Return [x, y] of the center of cell containing provided text 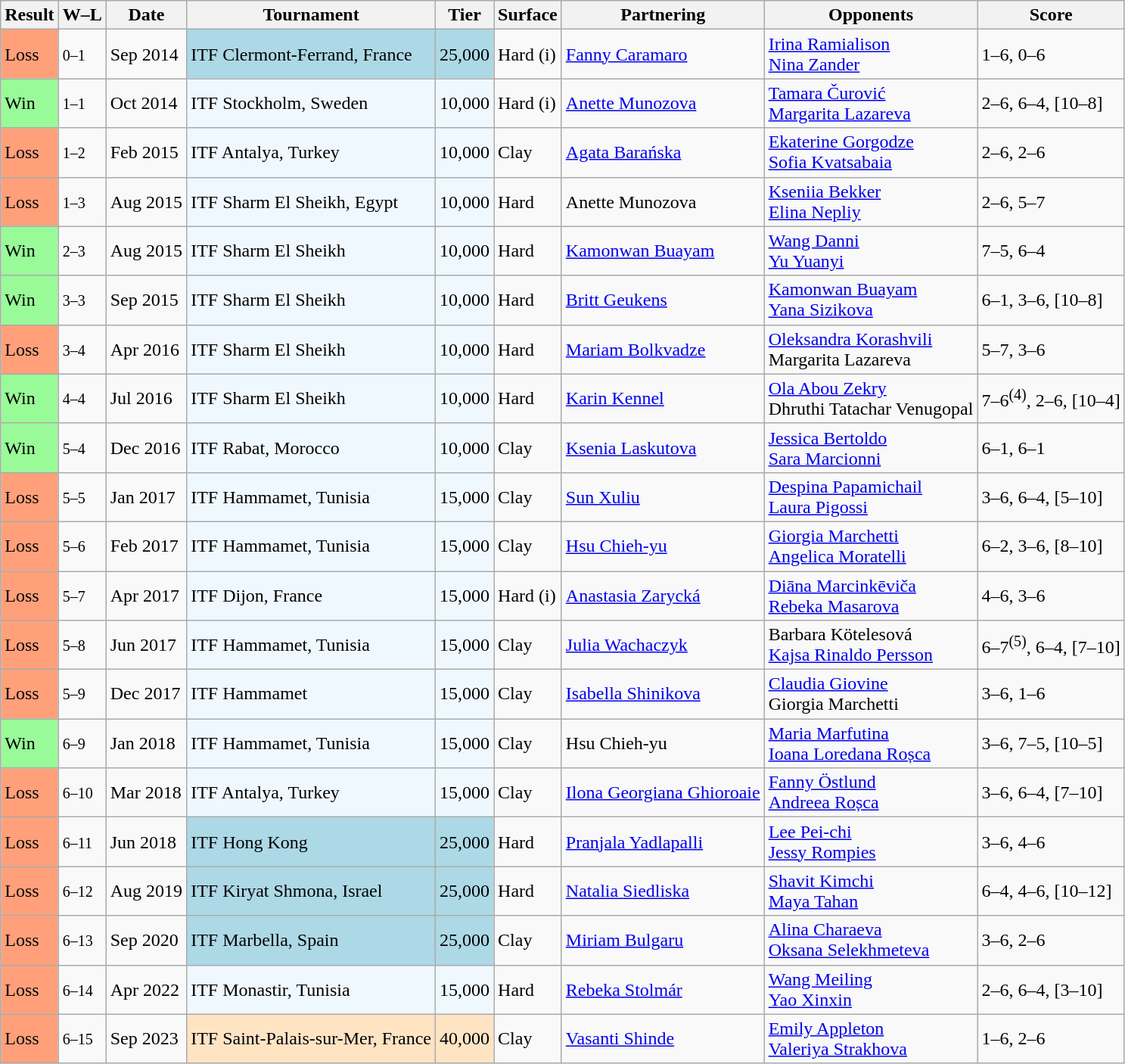
Isabella Shinikova [663, 695]
ITF Dijon, France [312, 595]
5–8 [82, 645]
Jun 2018 [146, 842]
Dec 2016 [146, 448]
Ola Abou Zekry Dhruthi Tatachar Venugopal [871, 398]
6–1, 6–1 [1051, 448]
Wang Danni Yu Yuanyi [871, 251]
Tier [465, 15]
5–7 [82, 595]
Feb 2015 [146, 153]
6–11 [82, 842]
3–6, 2–6 [1051, 940]
Sep 2020 [146, 940]
7–6(4), 2–6, [10–4] [1051, 398]
6–12 [82, 891]
Fanny Östlund Andreea Roșca [871, 793]
Sun Xuliu [663, 496]
Jan 2017 [146, 496]
Jun 2017 [146, 645]
Wang Meiling Yao Xinxin [871, 990]
Tournament [312, 15]
6–1, 3–6, [10–8] [1051, 300]
Natalia Siedliska [663, 891]
Ksenia Laskutova [663, 448]
ITF Monastir, Tunisia [312, 990]
ITF Clermont-Ferrand, France [312, 54]
40,000 [465, 1038]
3–6, 1–6 [1051, 695]
5–6 [82, 546]
Ekaterine Gorgodze Sofia Kvatsabaia [871, 153]
5–9 [82, 695]
Mar 2018 [146, 793]
Fanny Caramaro [663, 54]
3–3 [82, 300]
Britt Geukens [663, 300]
ITF Kiryat Shmona, Israel [312, 891]
3–6, 7–5, [10–5] [1051, 743]
Apr 2016 [146, 350]
Tamara Čurović Margarita Lazareva [871, 103]
7–5, 6–4 [1051, 251]
3–4 [82, 350]
W–L [82, 15]
Ilona Georgiana Ghioroaie [663, 793]
1–1 [82, 103]
Maria Marfutina Ioana Loredana Roșca [871, 743]
ITF Hong Kong [312, 842]
2–6, 2–6 [1051, 153]
Sep 2023 [146, 1038]
Miriam Bulgaru [663, 940]
Emily Appleton Valeriya Strakhova [871, 1038]
1–2 [82, 153]
6–7(5), 6–4, [7–10] [1051, 645]
Diāna Marcinkēviča Rebeka Masarova [871, 595]
6–14 [82, 990]
Despina Papamichail Laura Pigossi [871, 496]
Feb 2017 [146, 546]
Oct 2014 [146, 103]
3–6, 6–4, [5–10] [1051, 496]
Agata Barańska [663, 153]
Oleksandra Korashvili Margarita Lazareva [871, 350]
ITF Sharm El Sheikh, Egypt [312, 201]
Vasanti Shinde [663, 1038]
ITF Marbella, Spain [312, 940]
Score [1051, 15]
1–6, 0–6 [1051, 54]
2–6, 6–4, [3–10] [1051, 990]
Karin Kennel [663, 398]
Kamonwan Buayam [663, 251]
2–6, 6–4, [10–8] [1051, 103]
1–6, 2–6 [1051, 1038]
ITF Hammamet [312, 695]
0–1 [82, 54]
6–10 [82, 793]
Sep 2014 [146, 54]
6–15 [82, 1038]
Giorgia Marchetti Angelica Moratelli [871, 546]
Lee Pei-chi Jessy Rompies [871, 842]
Opponents [871, 15]
5–5 [82, 496]
6–4, 4–6, [10–12] [1051, 891]
5–7, 3–6 [1051, 350]
ITF Rabat, Morocco [312, 448]
Rebeka Stolmár [663, 990]
Claudia Giovine Giorgia Marchetti [871, 695]
ITF Saint-Palais-sur-Mer, France [312, 1038]
Anastasia Zarycká [663, 595]
Date [146, 15]
Result [30, 15]
Jul 2016 [146, 398]
Partnering [663, 15]
6–9 [82, 743]
Dec 2017 [146, 695]
Aug 2019 [146, 891]
Apr 2022 [146, 990]
Sep 2015 [146, 300]
Surface [528, 15]
Kseniia Bekker Elina Nepliy [871, 201]
Julia Wachaczyk [663, 645]
Kamonwan Buayam Yana Sizikova [871, 300]
4–4 [82, 398]
Jan 2018 [146, 743]
2–6, 5–7 [1051, 201]
Jessica Bertoldo Sara Marcionni [871, 448]
Pranjala Yadlapalli [663, 842]
6–13 [82, 940]
Mariam Bolkvadze [663, 350]
3–6, 6–4, [7–10] [1051, 793]
Shavit Kimchi Maya Tahan [871, 891]
ITF Stockholm, Sweden [312, 103]
Barbara Kötelesová Kajsa Rinaldo Persson [871, 645]
3–6, 4–6 [1051, 842]
Alina Charaeva Oksana Selekhmeteva [871, 940]
4–6, 3–6 [1051, 595]
6–2, 3–6, [8–10] [1051, 546]
Apr 2017 [146, 595]
1–3 [82, 201]
5–4 [82, 448]
2–3 [82, 251]
Irina Ramialison Nina Zander [871, 54]
